Identify which cell holds the provided text, then report its [X, Y] central coordinate. 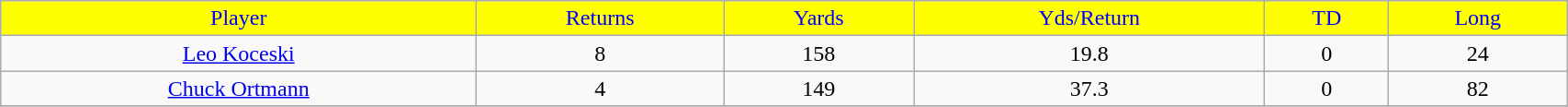
Yards [819, 18]
149 [819, 89]
Player [239, 18]
158 [819, 53]
8 [601, 53]
TD [1326, 18]
4 [601, 89]
Returns [601, 18]
82 [1478, 89]
37.3 [1089, 89]
Long [1478, 18]
Yds/Return [1089, 18]
Leo Koceski [239, 53]
24 [1478, 53]
19.8 [1089, 53]
Chuck Ortmann [239, 89]
